Determine the (X, Y) coordinate at the center of the cell enclosing the given text.  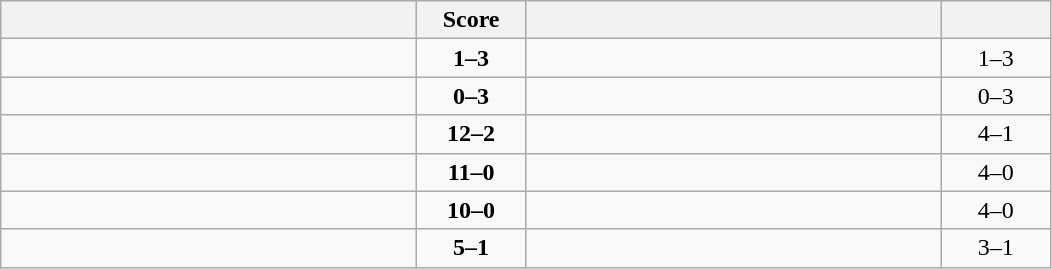
10–0 (472, 210)
12–2 (472, 134)
Score (472, 20)
3–1 (996, 248)
4–1 (996, 134)
5–1 (472, 248)
11–0 (472, 172)
